Provide the [X, Y] coordinate of the cell's center where the given text is located.  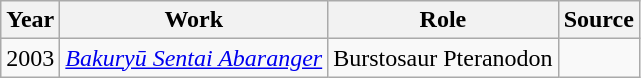
Burstosaur Pteranodon [443, 58]
Role [443, 20]
Bakuryū Sentai Abaranger [194, 58]
2003 [30, 58]
Work [194, 20]
Source [598, 20]
Year [30, 20]
